Return [X, Y] of the center of cell containing provided text 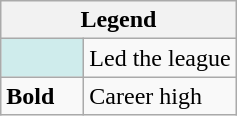
Legend [118, 20]
Bold [42, 96]
Led the league [160, 58]
Career high [160, 96]
